Extract the (x, y) coordinate from the center of the cell holding the provided text.  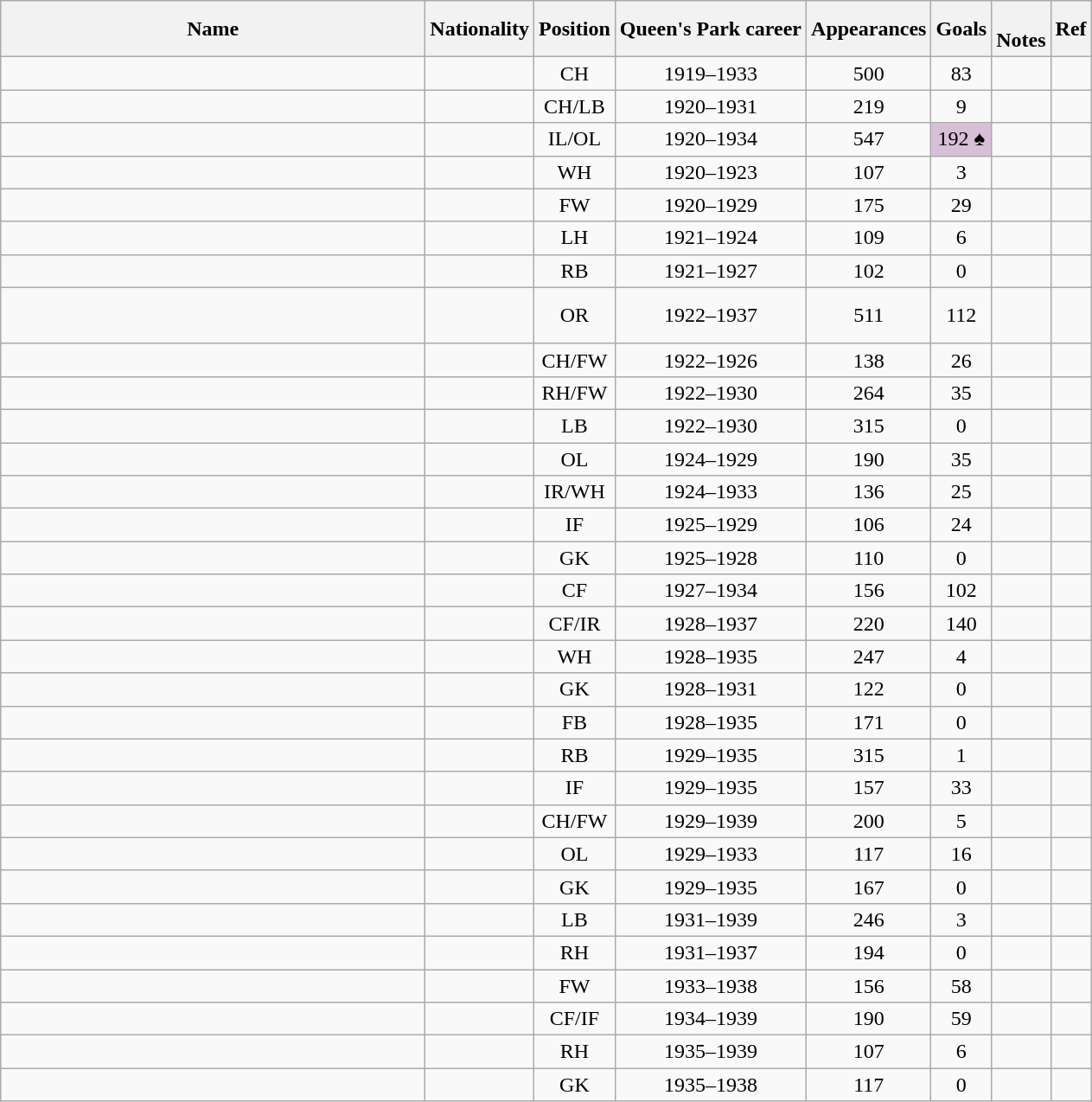
500 (869, 74)
1931–1939 (711, 919)
Appearances (869, 29)
1933–1938 (711, 985)
192 ♠ (961, 139)
511 (869, 315)
1924–1933 (711, 492)
Notes (1021, 29)
LH (575, 238)
26 (961, 360)
29 (961, 205)
59 (961, 1019)
112 (961, 315)
FB (575, 722)
24 (961, 525)
167 (869, 887)
Queen's Park career (711, 29)
1920–1929 (711, 205)
1929–1939 (711, 821)
106 (869, 525)
CF/IF (575, 1019)
Goals (961, 29)
CF (575, 591)
219 (869, 106)
138 (869, 360)
CF/IR (575, 624)
IR/WH (575, 492)
16 (961, 854)
171 (869, 722)
246 (869, 919)
1 (961, 755)
RH/FW (575, 393)
IL/OL (575, 139)
157 (869, 788)
1922–1937 (711, 315)
Position (575, 29)
175 (869, 205)
122 (869, 689)
1919–1933 (711, 74)
1931–1937 (711, 952)
109 (869, 238)
OR (575, 315)
136 (869, 492)
9 (961, 106)
1934–1939 (711, 1019)
1920–1931 (711, 106)
1925–1928 (711, 558)
1929–1933 (711, 854)
Name (213, 29)
1920–1923 (711, 172)
1928–1931 (711, 689)
1925–1929 (711, 525)
1922–1926 (711, 360)
CH/LB (575, 106)
1935–1938 (711, 1085)
247 (869, 657)
CH (575, 74)
547 (869, 139)
220 (869, 624)
1928–1937 (711, 624)
5 (961, 821)
1920–1934 (711, 139)
Nationality (480, 29)
1921–1927 (711, 271)
140 (961, 624)
1921–1924 (711, 238)
1927–1934 (711, 591)
Ref (1070, 29)
200 (869, 821)
110 (869, 558)
33 (961, 788)
264 (869, 393)
1935–1939 (711, 1052)
194 (869, 952)
58 (961, 985)
4 (961, 657)
83 (961, 74)
25 (961, 492)
1924–1929 (711, 459)
